Capture the cell that displays the provided text and extract its [x, y] central coordinate. 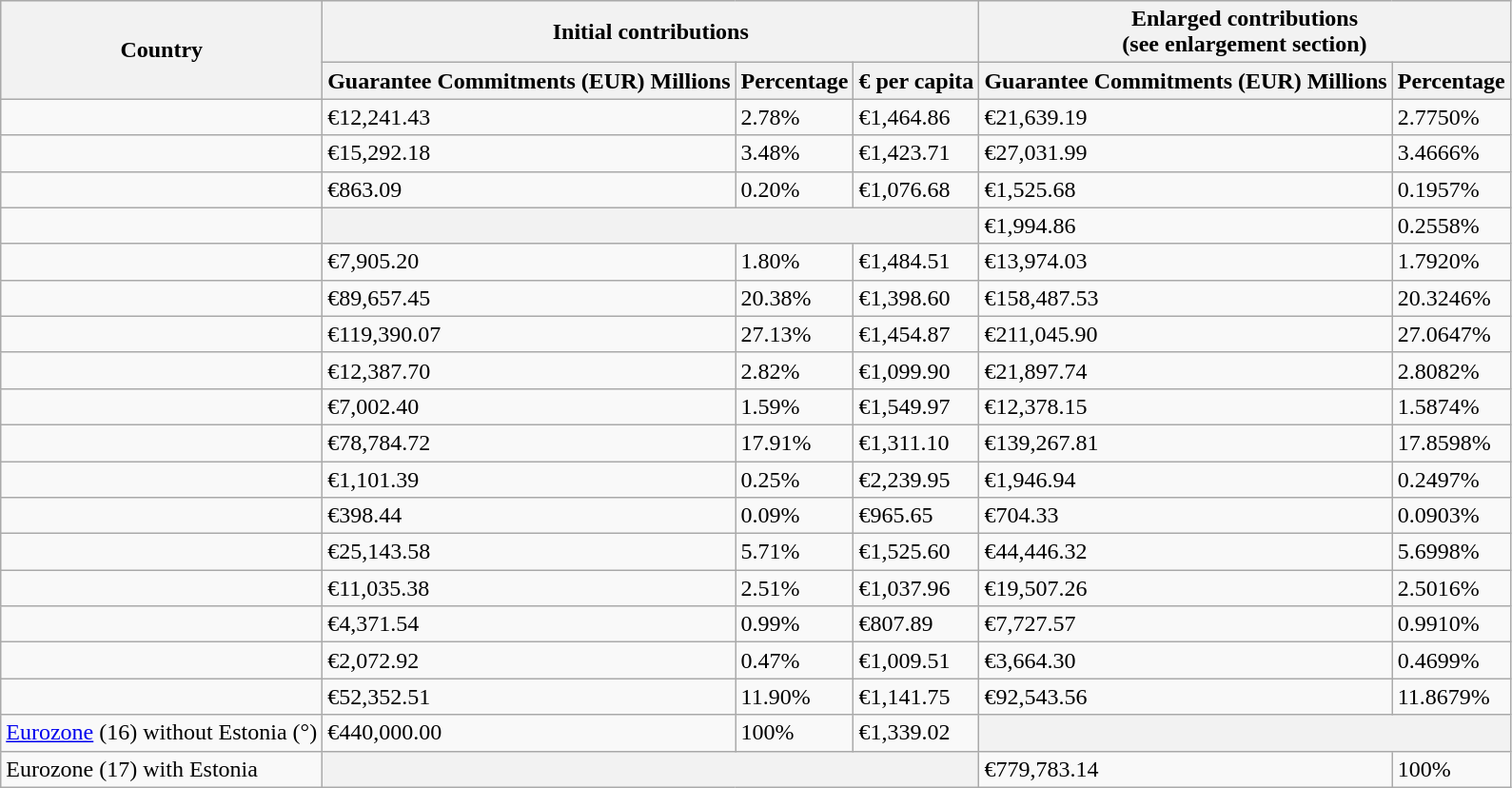
€78,784.72 [529, 443]
€1,549.97 [916, 406]
5.6998% [1451, 552]
€1,141.75 [916, 697]
€52,352.51 [529, 697]
3.4666% [1451, 153]
0.0903% [1451, 516]
€704.33 [1186, 516]
€119,390.07 [529, 334]
€25,143.58 [529, 552]
€779,783.14 [1186, 769]
€158,487.53 [1186, 298]
0.20% [795, 189]
€139,267.81 [1186, 443]
€89,657.45 [529, 298]
€1,076.68 [916, 189]
€3,664.30 [1186, 660]
€1,009.51 [916, 660]
0.2497% [1451, 479]
11.8679% [1451, 697]
€27,031.99 [1186, 153]
€12,378.15 [1186, 406]
€ per capita [916, 81]
€807.89 [916, 624]
0.1957% [1451, 189]
0.09% [795, 516]
€21,639.19 [1186, 117]
2.5016% [1451, 588]
€1,484.51 [916, 262]
5.71% [795, 552]
11.90% [795, 697]
Eurozone (17) with Estonia [162, 769]
0.4699% [1451, 660]
€1,464.86 [916, 117]
€15,292.18 [529, 153]
Eurozone (16) without Estonia (°) [162, 733]
€12,241.43 [529, 117]
€1,423.71 [916, 153]
€13,974.03 [1186, 262]
2.8082% [1451, 370]
€12,387.70 [529, 370]
2.7750% [1451, 117]
€19,507.26 [1186, 588]
0.2558% [1451, 226]
27.0647% [1451, 334]
0.9910% [1451, 624]
27.13% [795, 334]
2.78% [795, 117]
1.5874% [1451, 406]
2.51% [795, 588]
Enlarged contributions(see enlargement section) [1245, 32]
1.7920% [1451, 262]
€1,946.94 [1186, 479]
€1,525.68 [1186, 189]
€7,002.40 [529, 406]
€1,994.86 [1186, 226]
€11,035.38 [529, 588]
1.80% [795, 262]
€440,000.00 [529, 733]
€2,239.95 [916, 479]
3.48% [795, 153]
€2,072.92 [529, 660]
€21,897.74 [1186, 370]
€7,905.20 [529, 262]
2.82% [795, 370]
€1,454.87 [916, 334]
€44,446.32 [1186, 552]
€1,099.90 [916, 370]
€1,525.60 [916, 552]
€1,339.02 [916, 733]
€1,398.60 [916, 298]
Country [162, 49]
€211,045.90 [1186, 334]
0.47% [795, 660]
17.91% [795, 443]
0.99% [795, 624]
0.25% [795, 479]
€965.65 [916, 516]
20.3246% [1451, 298]
€1,037.96 [916, 588]
€1,101.39 [529, 479]
€4,371.54 [529, 624]
17.8598% [1451, 443]
1.59% [795, 406]
€92,543.56 [1186, 697]
€7,727.57 [1186, 624]
€1,311.10 [916, 443]
€863.09 [529, 189]
€398.44 [529, 516]
20.38% [795, 298]
Initial contributions [651, 32]
